Locate the cell with the specified text and output its [X, Y] center coordinate. 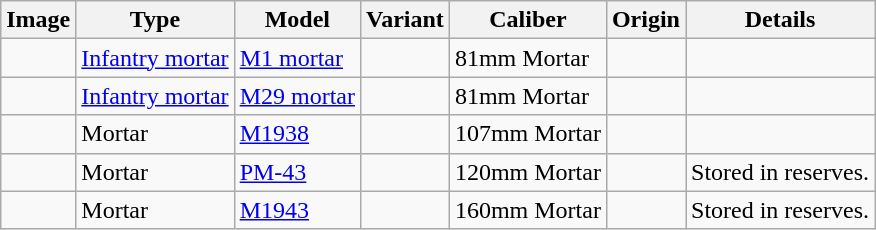
120mm Mortar [528, 172]
PM-43 [297, 172]
M1943 [297, 210]
Image [38, 20]
M1 mortar [297, 58]
Caliber [528, 20]
107mm Mortar [528, 134]
Details [780, 20]
Origin [646, 20]
Variant [406, 20]
M29 mortar [297, 96]
Model [297, 20]
160mm Mortar [528, 210]
Type [155, 20]
M1938 [297, 134]
